Detect which cell encompasses the target text, then output its (x, y) center coordinate. 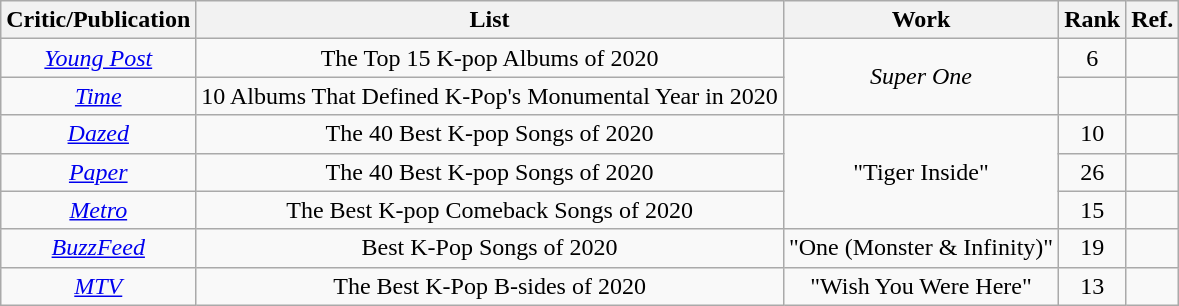
Young Post (98, 58)
Rank (1092, 20)
List (490, 20)
Best K-Pop Songs of 2020 (490, 248)
26 (1092, 172)
10 Albums That Defined K-Pop's Monumental Year in 2020 (490, 96)
MTV (98, 286)
The Best K-pop Comeback Songs of 2020 (490, 210)
19 (1092, 248)
BuzzFeed (98, 248)
10 (1092, 134)
"One (Monster & Infinity)" (920, 248)
Paper (98, 172)
Critic/Publication (98, 20)
Ref. (1152, 20)
Time (98, 96)
Dazed (98, 134)
"Wish You Were Here" (920, 286)
"Tiger Inside" (920, 172)
Work (920, 20)
The Best K-Pop B-sides of 2020 (490, 286)
15 (1092, 210)
6 (1092, 58)
Metro (98, 210)
13 (1092, 286)
Super One (920, 77)
The Top 15 K-pop Albums of 2020 (490, 58)
